Provide the [x, y] coordinate of the cell's center where the given text is located.  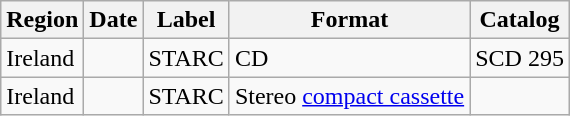
Stereo compact cassette [349, 96]
Date [114, 20]
Region [42, 20]
CD [349, 58]
SCD 295 [520, 58]
Label [186, 20]
Catalog [520, 20]
Format [349, 20]
